Return (x, y) of the center of cell containing provided text 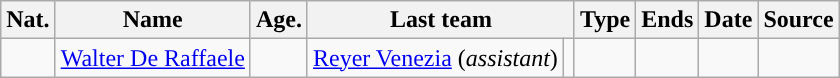
Ends (668, 20)
Walter De Raffaele (152, 58)
Reyer Venezia (assistant) (435, 58)
Source (798, 20)
Nat. (28, 20)
Type (604, 20)
Date (728, 20)
Name (152, 20)
Last team (440, 20)
Age. (278, 20)
